Capture the cell that displays the provided text and extract its [x, y] central coordinate. 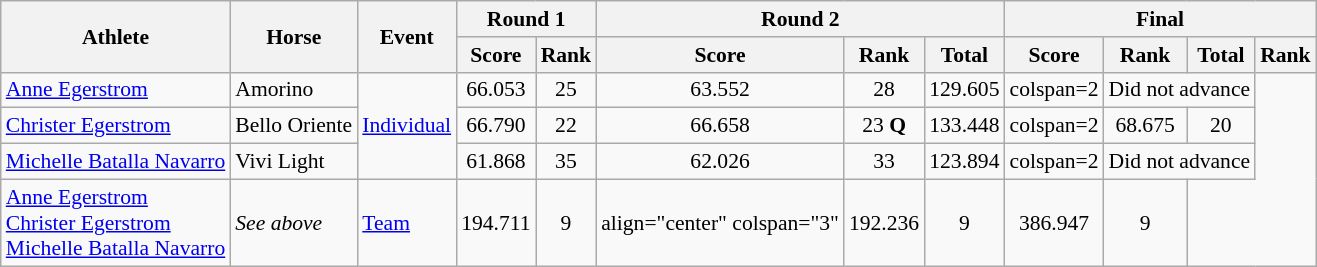
Amorino [294, 90]
Athlete [116, 36]
Final [1160, 19]
See above [294, 222]
129.605 [964, 90]
68.675 [1146, 126]
62.026 [720, 162]
386.947 [1054, 222]
22 [566, 126]
Anne EgerstromChrister EgerstromMichelle Batalla Navarro [116, 222]
Round 1 [526, 19]
20 [1222, 126]
66.658 [720, 126]
25 [566, 90]
Vivi Light [294, 162]
66.790 [496, 126]
63.552 [720, 90]
Horse [294, 36]
133.448 [964, 126]
123.894 [964, 162]
192.236 [884, 222]
align="center" colspan="3" [720, 222]
Round 2 [800, 19]
28 [884, 90]
Event [406, 36]
Individual [406, 126]
35 [566, 162]
Bello Oriente [294, 126]
23 Q [884, 126]
33 [884, 162]
Anne Egerstrom [116, 90]
61.868 [496, 162]
Team [406, 222]
194.711 [496, 222]
Christer Egerstrom [116, 126]
Michelle Batalla Navarro [116, 162]
66.053 [496, 90]
